Locate the cell with the specified text and output its [x, y] center coordinate. 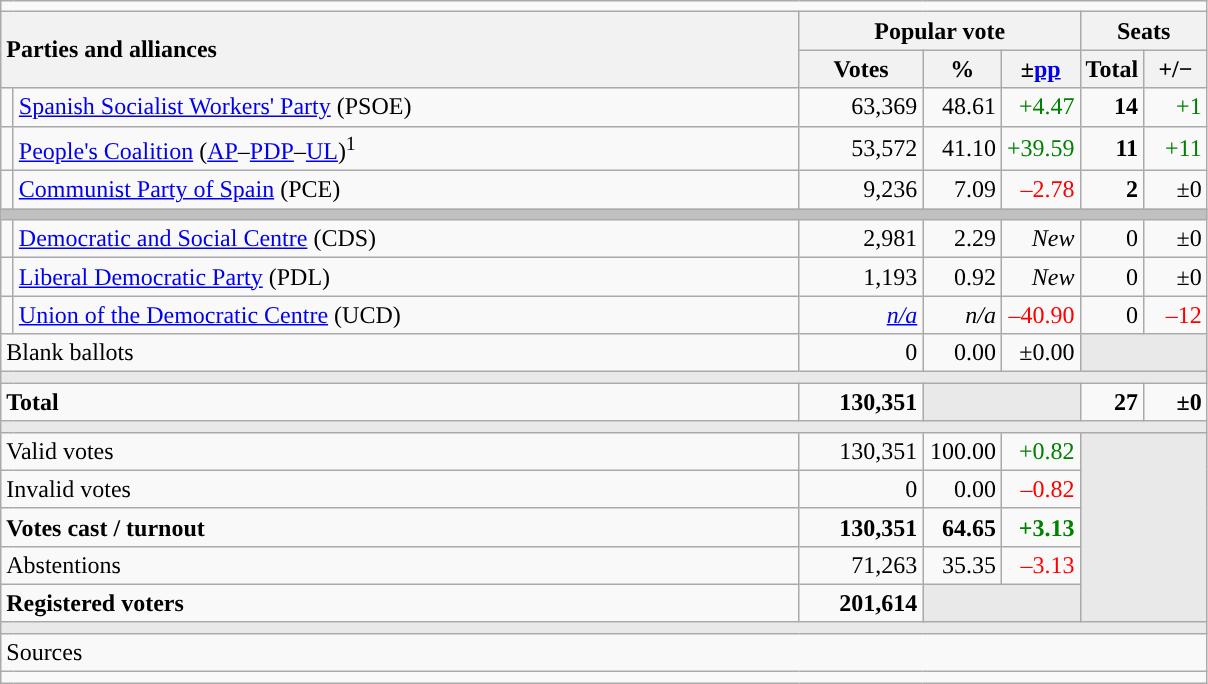
+1 [1176, 107]
Democratic and Social Centre (CDS) [406, 239]
–0.82 [1040, 489]
27 [1112, 402]
Sources [604, 652]
+39.59 [1040, 148]
+/− [1176, 69]
Votes [861, 69]
63,369 [861, 107]
0.92 [962, 277]
Votes cast / turnout [400, 527]
2,981 [861, 239]
201,614 [861, 603]
1,193 [861, 277]
% [962, 69]
48.61 [962, 107]
64.65 [962, 527]
Seats [1144, 31]
Liberal Democratic Party (PDL) [406, 277]
100.00 [962, 451]
Popular vote [940, 31]
±0.00 [1040, 353]
41.10 [962, 148]
9,236 [861, 190]
Registered voters [400, 603]
7.09 [962, 190]
Spanish Socialist Workers' Party (PSOE) [406, 107]
Blank ballots [400, 353]
+11 [1176, 148]
–3.13 [1040, 565]
–40.90 [1040, 315]
±pp [1040, 69]
Abstentions [400, 565]
+4.47 [1040, 107]
People's Coalition (AP–PDP–UL)1 [406, 148]
–2.78 [1040, 190]
35.35 [962, 565]
53,572 [861, 148]
Valid votes [400, 451]
Communist Party of Spain (PCE) [406, 190]
+3.13 [1040, 527]
–12 [1176, 315]
+0.82 [1040, 451]
2.29 [962, 239]
71,263 [861, 565]
Parties and alliances [400, 50]
14 [1112, 107]
Union of the Democratic Centre (UCD) [406, 315]
2 [1112, 190]
11 [1112, 148]
Invalid votes [400, 489]
